Detect which cell encompasses the target text, then output its [x, y] center coordinate. 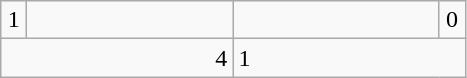
4 [117, 58]
0 [452, 20]
